Search for the cell housing the specified text and yield its (X, Y) center coordinate. 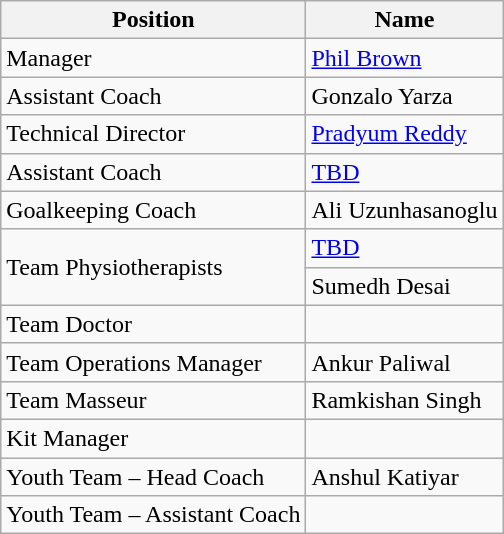
Youth Team – Assistant Coach (154, 515)
Manager (154, 58)
Goalkeeping Coach (154, 210)
Phil Brown (404, 58)
Team Masseur (154, 400)
Name (404, 20)
Team Physiotherapists (154, 267)
Gonzalo Yarza (404, 96)
Anshul Katiyar (404, 477)
Pradyum Reddy (404, 134)
Technical Director (154, 134)
Team Doctor (154, 324)
Ramkishan Singh (404, 400)
Ali Uzunhasanoglu (404, 210)
Youth Team – Head Coach (154, 477)
Team Operations Manager (154, 362)
Sumedh Desai (404, 286)
Position (154, 20)
Kit Manager (154, 438)
Ankur Paliwal (404, 362)
